Find where the given text appears and provide that cell's center as (x, y) coordinate. 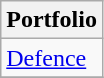
Defence (52, 58)
Portfolio (52, 20)
